Determine the [x, y] coordinate at the center of the cell enclosing the given text.  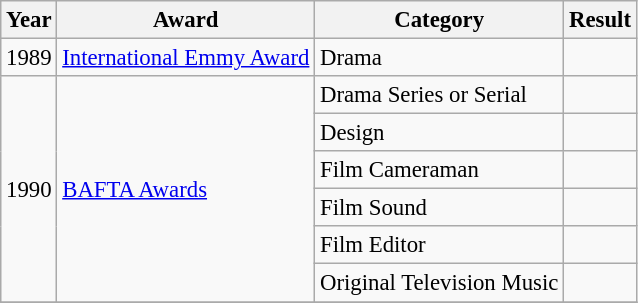
Award [186, 20]
International Emmy Award [186, 58]
Category [440, 20]
Year [29, 20]
Design [440, 133]
1990 [29, 189]
Result [600, 20]
Film Sound [440, 208]
BAFTA Awards [186, 189]
Original Television Music [440, 283]
Drama Series or Serial [440, 95]
Drama [440, 58]
1989 [29, 58]
Film Cameraman [440, 170]
Film Editor [440, 245]
